Locate the cell with the specified text and output its [x, y] center coordinate. 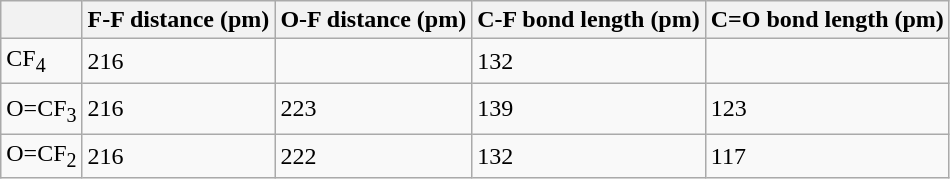
117 [827, 156]
139 [589, 108]
O=CF2 [42, 156]
CF4 [42, 61]
C-F bond length (pm) [589, 20]
O-F distance (pm) [374, 20]
123 [827, 108]
223 [374, 108]
222 [374, 156]
O=CF3 [42, 108]
F-F distance (pm) [178, 20]
C=O bond length (pm) [827, 20]
